Determine the (X, Y) coordinate at the center of the cell enclosing the given text.  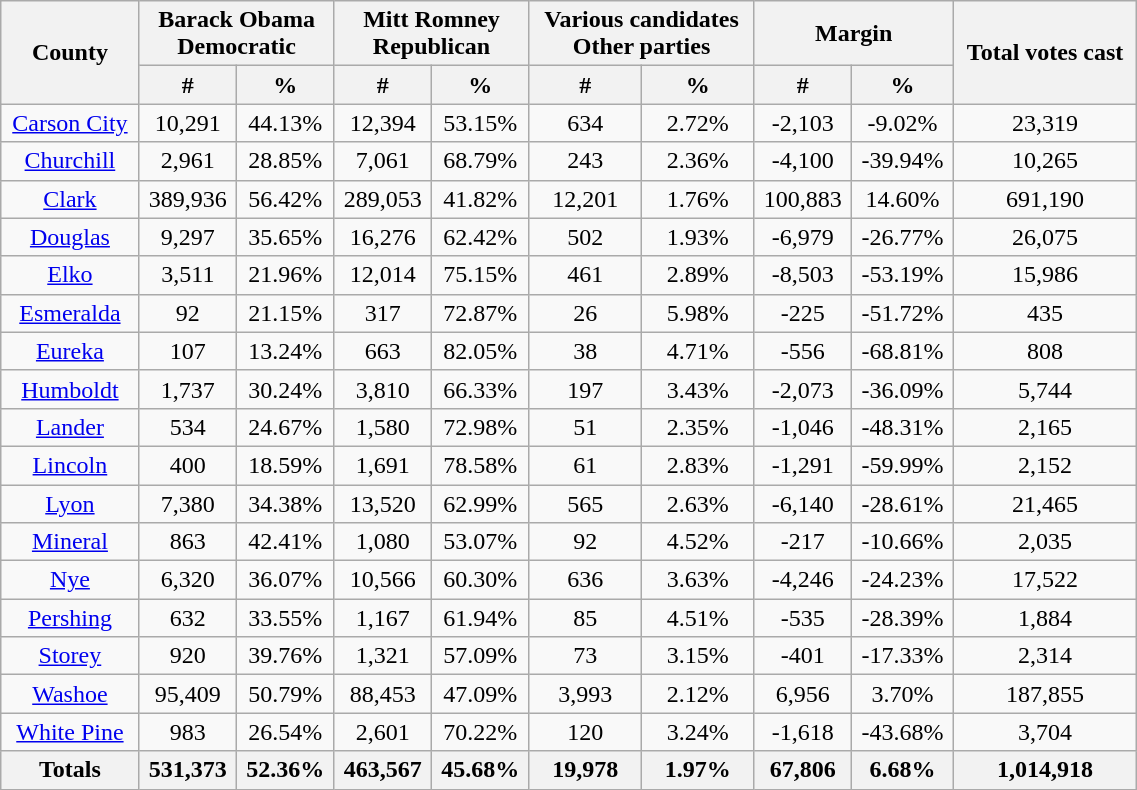
1,691 (382, 465)
-9.02% (902, 123)
88,453 (382, 694)
634 (585, 123)
56.42% (286, 199)
289,053 (382, 199)
-401 (802, 656)
14.60% (902, 199)
632 (188, 618)
-535 (802, 618)
Nye (70, 580)
Total votes cast (1045, 52)
53.07% (480, 542)
1.93% (698, 237)
68.79% (480, 161)
3.15% (698, 656)
10,265 (1045, 161)
Esmeralda (70, 313)
-10.66% (902, 542)
3,993 (585, 694)
-26.77% (902, 237)
-4,100 (802, 161)
17,522 (1045, 580)
57.09% (480, 656)
808 (1045, 351)
3.70% (902, 694)
45.68% (480, 770)
72.87% (480, 313)
9,297 (188, 237)
3,704 (1045, 732)
26 (585, 313)
-1,291 (802, 465)
12,201 (585, 199)
1,167 (382, 618)
62.99% (480, 503)
3.24% (698, 732)
21.15% (286, 313)
Humboldt (70, 389)
42.41% (286, 542)
-28.61% (902, 503)
Carson City (70, 123)
107 (188, 351)
78.58% (480, 465)
863 (188, 542)
1,014,918 (1045, 770)
502 (585, 237)
-8,503 (802, 275)
33.55% (286, 618)
53.15% (480, 123)
73 (585, 656)
Lyon (70, 503)
Storey (70, 656)
51 (585, 427)
2.35% (698, 427)
2.63% (698, 503)
-39.94% (902, 161)
-36.09% (902, 389)
534 (188, 427)
Clark (70, 199)
18.59% (286, 465)
2,035 (1045, 542)
691,190 (1045, 199)
1.97% (698, 770)
-4,246 (802, 580)
19,978 (585, 770)
39.76% (286, 656)
317 (382, 313)
10,291 (188, 123)
60.30% (480, 580)
12,014 (382, 275)
Elko (70, 275)
16,276 (382, 237)
61.94% (480, 618)
2,601 (382, 732)
6,320 (188, 580)
2.72% (698, 123)
461 (585, 275)
28.85% (286, 161)
24.67% (286, 427)
2.83% (698, 465)
Mitt RomneyRepublican (432, 34)
21,465 (1045, 503)
4.52% (698, 542)
15,986 (1045, 275)
Lander (70, 427)
75.15% (480, 275)
41.82% (480, 199)
21.96% (286, 275)
-1,618 (802, 732)
82.05% (480, 351)
3,810 (382, 389)
7,380 (188, 503)
35.65% (286, 237)
26,075 (1045, 237)
3.63% (698, 580)
County (70, 52)
2.12% (698, 694)
400 (188, 465)
7,061 (382, 161)
-225 (802, 313)
-68.81% (902, 351)
-2,103 (802, 123)
-1,046 (802, 427)
2.36% (698, 161)
3.43% (698, 389)
72.98% (480, 427)
1,737 (188, 389)
-59.99% (902, 465)
-28.39% (902, 618)
5.98% (698, 313)
565 (585, 503)
120 (585, 732)
Eureka (70, 351)
435 (1045, 313)
197 (585, 389)
187,855 (1045, 694)
10,566 (382, 580)
4.51% (698, 618)
36.07% (286, 580)
30.24% (286, 389)
-6,979 (802, 237)
47.09% (480, 694)
Mineral (70, 542)
-24.23% (902, 580)
1,080 (382, 542)
26.54% (286, 732)
636 (585, 580)
95,409 (188, 694)
1.76% (698, 199)
61 (585, 465)
-2,073 (802, 389)
-48.31% (902, 427)
663 (382, 351)
2,314 (1045, 656)
2.89% (698, 275)
531,373 (188, 770)
920 (188, 656)
Washoe (70, 694)
2,961 (188, 161)
67,806 (802, 770)
-53.19% (902, 275)
34.38% (286, 503)
-17.33% (902, 656)
Barack ObamaDemocratic (236, 34)
12,394 (382, 123)
70.22% (480, 732)
6.68% (902, 770)
3,511 (188, 275)
50.79% (286, 694)
Various candidatesOther parties (642, 34)
-51.72% (902, 313)
1,884 (1045, 618)
White Pine (70, 732)
Pershing (70, 618)
Douglas (70, 237)
-43.68% (902, 732)
243 (585, 161)
13,520 (382, 503)
6,956 (802, 694)
1,580 (382, 427)
66.33% (480, 389)
463,567 (382, 770)
-556 (802, 351)
983 (188, 732)
-217 (802, 542)
5,744 (1045, 389)
Churchill (70, 161)
Totals (70, 770)
62.42% (480, 237)
2,152 (1045, 465)
44.13% (286, 123)
1,321 (382, 656)
38 (585, 351)
4.71% (698, 351)
Margin (854, 34)
2,165 (1045, 427)
100,883 (802, 199)
23,319 (1045, 123)
-6,140 (802, 503)
85 (585, 618)
389,936 (188, 199)
52.36% (286, 770)
13.24% (286, 351)
Lincoln (70, 465)
